Locate the cell with the specified text and output its [X, Y] center coordinate. 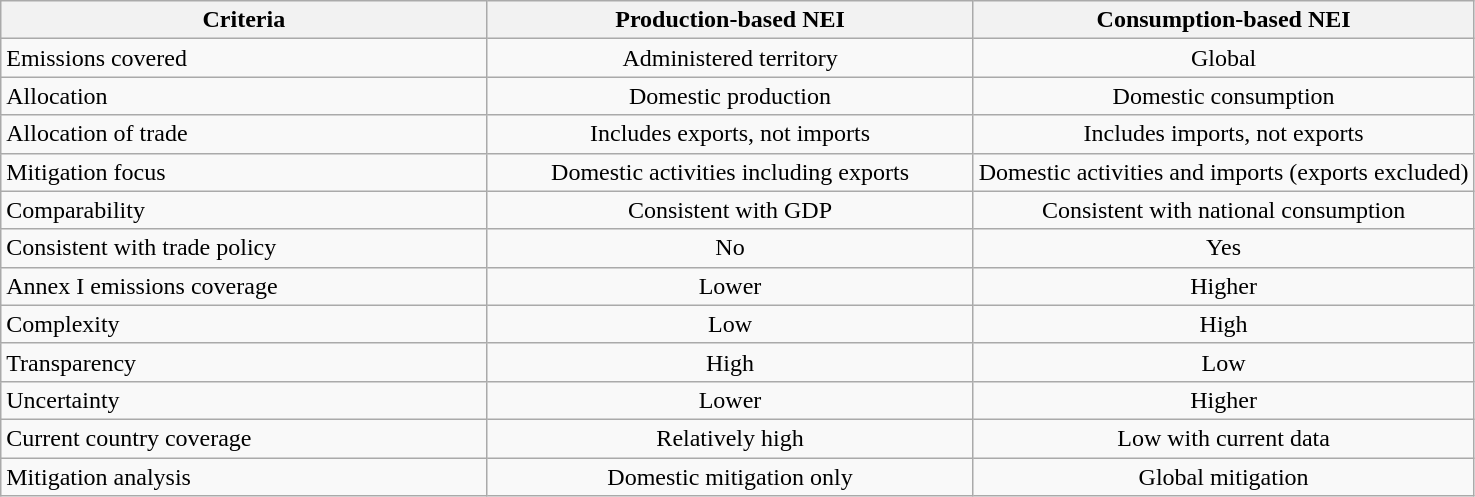
Allocation [244, 96]
Consistent with national consumption [1224, 210]
Annex I emissions coverage [244, 286]
Production-based NEI [730, 20]
Low with current data [1224, 438]
Yes [1224, 248]
Allocation of trade [244, 134]
Complexity [244, 324]
Comparability [244, 210]
Relatively high [730, 438]
Includes exports, not imports [730, 134]
Mitigation analysis [244, 477]
Mitigation focus [244, 172]
Domestic production [730, 96]
Consistent with trade policy [244, 248]
Domestic mitigation only [730, 477]
Consistent with GDP [730, 210]
Global mitigation [1224, 477]
Domestic activities including exports [730, 172]
Emissions covered [244, 58]
Administered territory [730, 58]
Transparency [244, 362]
Includes imports, not exports [1224, 134]
Current country coverage [244, 438]
Consumption-based NEI [1224, 20]
Global [1224, 58]
Domestic consumption [1224, 96]
Uncertainty [244, 400]
Criteria [244, 20]
No [730, 248]
Domestic activities and imports (exports excluded) [1224, 172]
